Pinpoint the cell where the given text exists, returning its [X, Y] midpoint coordinate. 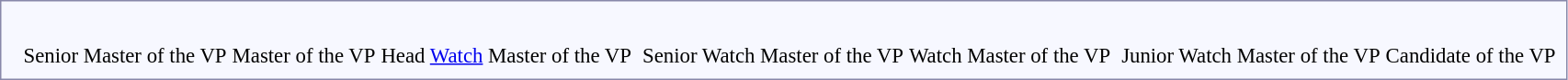
Watch Master of the VP [1009, 42]
Junior Watch Master of the VP [1251, 42]
Head Watch Master of the VP [506, 42]
Master of the VP [303, 42]
Senior Watch Master of the VP [774, 42]
Candidate of the VP [1471, 42]
Senior Master of the VP [125, 42]
